Detect which cell encompasses the target text, then output its (x, y) center coordinate. 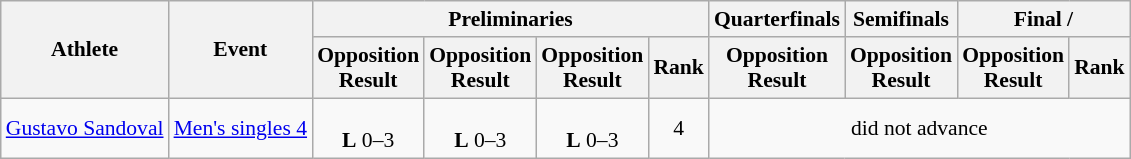
Event (241, 50)
Gustavo Sandoval (85, 128)
did not advance (920, 128)
Semifinals (901, 19)
4 (678, 128)
Preliminaries (510, 19)
Athlete (85, 50)
Quarterfinals (777, 19)
Men's singles 4 (241, 128)
Final / (1044, 19)
